Return the [X, Y] coordinate for the center point of the cell that contains the specified text.  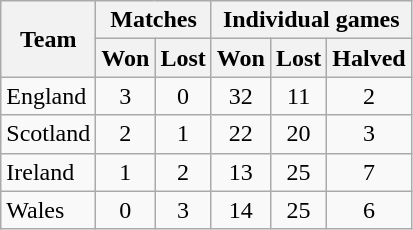
20 [298, 134]
Ireland [48, 172]
14 [240, 210]
Team [48, 39]
Halved [369, 58]
32 [240, 96]
Individual games [311, 20]
England [48, 96]
7 [369, 172]
13 [240, 172]
22 [240, 134]
11 [298, 96]
Wales [48, 210]
6 [369, 210]
Scotland [48, 134]
Matches [154, 20]
